Return [x, y] of the center of cell containing provided text 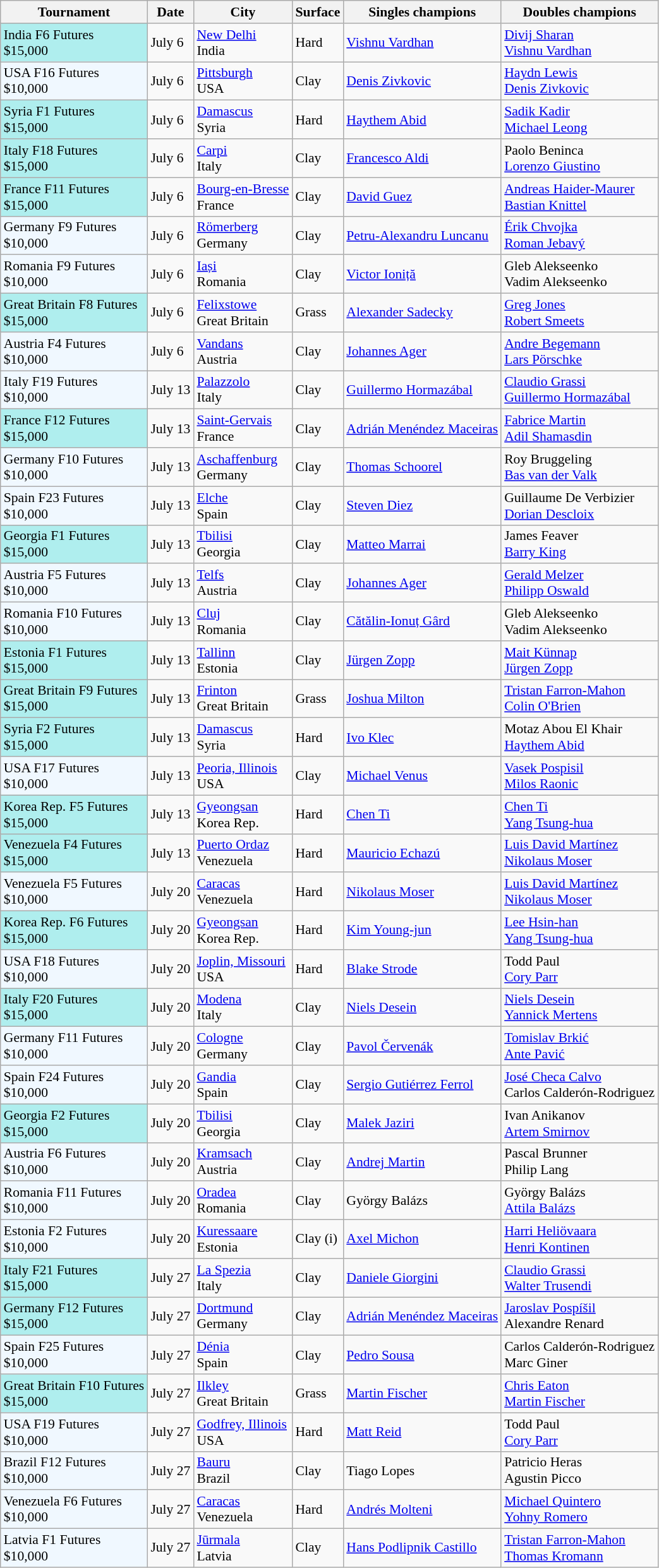
Austria F4 Futures$10,000 [75, 351]
Saint-GervaisFrance [243, 428]
Ivo Klec [422, 738]
György Balázs [422, 1201]
Victor Ioniță [422, 274]
Michael Quintero Yohny Romero [579, 1509]
Italy F20 Futures$15,000 [75, 1008]
Jaroslav Pospíšil Alexandre Renard [579, 1316]
Malek Jaziri [422, 1123]
Great Britain F9 Futures$15,000 [75, 698]
Greg Jones Robert Smeets [579, 313]
India F6 Futures$15,000 [75, 43]
Roy Bruggeling Bas van der Valk [579, 467]
Latvia F1 Futures$10,000 [75, 1548]
Kim Young-jun [422, 931]
Tomislav Brkić Ante Pavić [579, 1046]
TelfsAustria [243, 584]
CologneGermany [243, 1046]
Brazil F12 Futures$10,000 [75, 1470]
Motaz Abou El Khair Haythem Abid [579, 738]
Estonia F1 Futures$15,000 [75, 661]
Axel Michon [422, 1239]
PalazzoloItaly [243, 390]
Spain F24 Futures$10,000 [75, 1085]
Tristan Farron-Mahon Thomas Kromann [579, 1548]
Harri Heliövaara Henri Kontinen [579, 1239]
Guillermo Hormazábal [422, 390]
USA F18 Futures$10,000 [75, 969]
Carlos Calderón-Rodriguez Marc Giner [579, 1355]
USA F17 Futures$10,000 [75, 775]
Ivan Anikanov Artem Smirnov [579, 1123]
Sergio Gutiérrez Ferrol [422, 1085]
Godfrey, IllinoisUSA [243, 1432]
Matteo Marrai [422, 544]
Peoria, IllinoisUSA [243, 775]
David Guez [422, 197]
Érik Chvojka Roman Jebavý [579, 235]
Romania F10 Futures$10,000 [75, 621]
Korea Rep. F5 Futures$15,000 [75, 815]
Sadik Kadir Michael Leong [579, 120]
VandansAustria [243, 351]
Patricio Heras Agustin Picco [579, 1470]
Surface [317, 12]
Claudio Grassi Walter Trusendi [579, 1278]
Jürgen Zopp [422, 661]
Mauricio Echazú [422, 853]
Venezuela F5 Futures$10,000 [75, 892]
Venezuela F6 Futures$10,000 [75, 1509]
Hans Podlipnik Castillo [422, 1548]
GandiaSpain [243, 1085]
Venezuela F4 Futures$15,000 [75, 853]
USA F16 Futures$10,000 [75, 81]
Date [171, 12]
ModenaItaly [243, 1008]
Vishnu Vardhan [422, 43]
RömerbergGermany [243, 235]
Syria F2 Futures$15,000 [75, 738]
City [243, 12]
IlkleyGreat Britain [243, 1393]
Andre Begemann Lars Pörschke [579, 351]
Joshua Milton [422, 698]
Italy F21 Futures$15,000 [75, 1278]
ClujRomania [243, 621]
New DelhiIndia [243, 43]
Chen Ti [422, 815]
KramsachAustria [243, 1162]
AschaffenburgGermany [243, 467]
Romania F9 Futures$10,000 [75, 274]
Thomas Schoorel [422, 467]
Divij Sharan Vishnu Vardhan [579, 43]
Tournament [75, 12]
Germany F9 Futures$10,000 [75, 235]
La SpeziaItaly [243, 1278]
JūrmalaLatvia [243, 1548]
Great Britain F8 Futures$15,000 [75, 313]
France F12 Futures$15,000 [75, 428]
BauruBrazil [243, 1470]
Andreas Haider-Maurer Bastian Knittel [579, 197]
TallinnEstonia [243, 661]
Romania F11 Futures$10,000 [75, 1201]
Georgia F1 Futures$15,000 [75, 544]
DortmundGermany [243, 1316]
Italy F19 Futures$10,000 [75, 390]
Spain F23 Futures$10,000 [75, 505]
Great Britain F10 Futures$15,000 [75, 1393]
Germany F12 Futures$15,000 [75, 1316]
Steven Diez [422, 505]
Austria F6 Futures$10,000 [75, 1162]
FrintonGreat Britain [243, 698]
DéniaSpain [243, 1355]
Austria F5 Futures$10,000 [75, 584]
Nikolaus Moser [422, 892]
Blake Strode [422, 969]
James Feaver Barry King [579, 544]
Alexander Sadecky [422, 313]
CarpiItaly [243, 158]
Pascal Brunner Philip Lang [579, 1162]
Haydn Lewis Denis Zivkovic [579, 81]
KuressaareEstonia [243, 1239]
FelixstoweGreat Britain [243, 313]
PittsburghUSA [243, 81]
Guillaume De Verbizier Dorian Descloix [579, 505]
Fabrice Martin Adil Shamasdin [579, 428]
Andrés Molteni [422, 1509]
Clay (i) [317, 1239]
Andrej Martin [422, 1162]
Mait Künnap Jürgen Zopp [579, 661]
Italy F18 Futures$15,000 [75, 158]
Doubles champions [579, 12]
IașiRomania [243, 274]
Michael Venus [422, 775]
Georgia F2 Futures$15,000 [75, 1123]
Tristan Farron-Mahon Colin O'Brien [579, 698]
ElcheSpain [243, 505]
Petru-Alexandru Luncanu [422, 235]
Korea Rep. F6 Futures$15,000 [75, 931]
György Balázs Attila Balázs [579, 1201]
Puerto OrdazVenezuela [243, 853]
Spain F25 Futures$10,000 [75, 1355]
Matt Reid [422, 1432]
Cătălin-Ionuț Gârd [422, 621]
Denis Zivkovic [422, 81]
Pedro Sousa [422, 1355]
Gerald Melzer Philipp Oswald [579, 584]
Joplin, MissouriUSA [243, 969]
Germany F11 Futures$10,000 [75, 1046]
Martin Fischer [422, 1393]
Vasek Pospisil Milos Raonic [579, 775]
Lee Hsin-han Yang Tsung-hua [579, 931]
Tiago Lopes [422, 1470]
Daniele Giorgini [422, 1278]
José Checa Calvo Carlos Calderón-Rodriguez [579, 1085]
Claudio Grassi Guillermo Hormazábal [579, 390]
France F11 Futures$15,000 [75, 197]
OradeaRomania [243, 1201]
Pavol Červenák [422, 1046]
Haythem Abid [422, 120]
Bourg-en-BresseFrance [243, 197]
Chen Ti Yang Tsung-hua [579, 815]
Paolo Beninca Lorenzo Giustino [579, 158]
Chris Eaton Martin Fischer [579, 1393]
Syria F1 Futures$15,000 [75, 120]
Estonia F2 Futures$10,000 [75, 1239]
Francesco Aldi [422, 158]
Niels Desein [422, 1008]
Singles champions [422, 12]
USA F19 Futures$10,000 [75, 1432]
Niels Desein Yannick Mertens [579, 1008]
Germany F10 Futures$10,000 [75, 467]
